Extract the [X, Y] coordinate from the center of the cell holding the provided text.  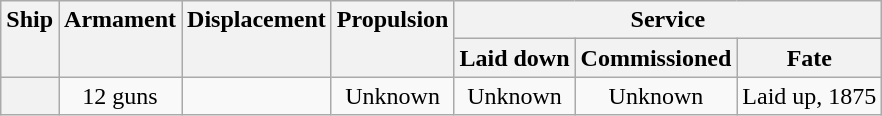
Fate [810, 58]
Laid up, 1875 [810, 96]
Service [668, 20]
Laid down [514, 58]
Propulsion [392, 39]
Armament [120, 39]
Ship [30, 39]
12 guns [120, 96]
Commissioned [656, 58]
Displacement [257, 39]
